Capture the cell that displays the provided text and extract its (x, y) central coordinate. 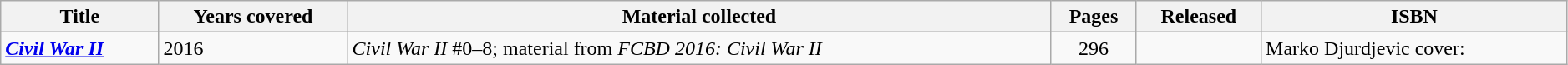
Marko Djurdjevic cover: (1415, 48)
Civil War II (80, 48)
Pages (1094, 17)
Years covered (253, 17)
Released (1198, 17)
Material collected (699, 17)
ISBN (1415, 17)
Civil War II #0–8; material from FCBD 2016: Civil War II (699, 48)
Title (80, 17)
296 (1094, 48)
2016 (253, 48)
